Return [X, Y] of the center of cell containing provided text 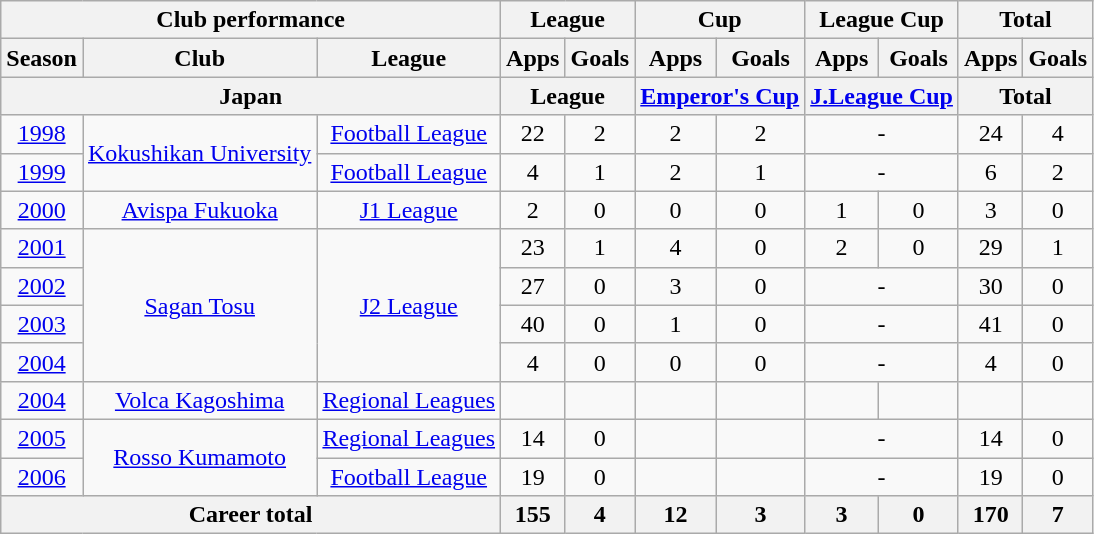
155 [533, 515]
Kokushikan University [199, 153]
Volca Kagoshima [199, 400]
23 [533, 248]
2005 [42, 438]
12 [676, 515]
7 [1058, 515]
Avispa Fukuoka [199, 210]
2000 [42, 210]
2001 [42, 248]
Season [42, 58]
29 [990, 248]
Club performance [251, 20]
J1 League [409, 210]
170 [990, 515]
1999 [42, 172]
Sagan Tosu [199, 305]
J.League Cup [882, 96]
41 [990, 324]
40 [533, 324]
2003 [42, 324]
League Cup [882, 20]
Rosso Kumamoto [199, 457]
Club [199, 58]
J2 League [409, 305]
Career total [251, 515]
27 [533, 286]
2002 [42, 286]
Emperor's Cup [720, 96]
1998 [42, 134]
30 [990, 286]
Cup [720, 20]
Japan [251, 96]
24 [990, 134]
2006 [42, 477]
6 [990, 172]
22 [533, 134]
